Detect which cell encompasses the target text, then output its [x, y] center coordinate. 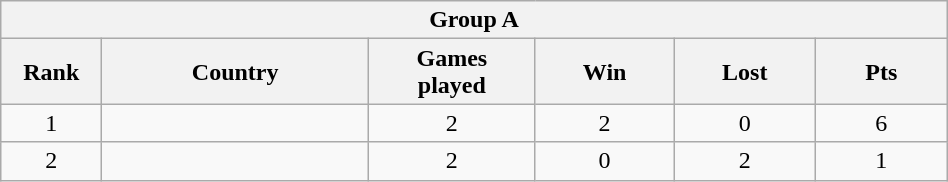
Lost [744, 72]
Country [236, 72]
Group A [474, 20]
6 [881, 123]
Win [604, 72]
Rank [52, 72]
Games played [452, 72]
Pts [881, 72]
